Determine the (X, Y) coordinate at the center of the cell enclosing the given text.  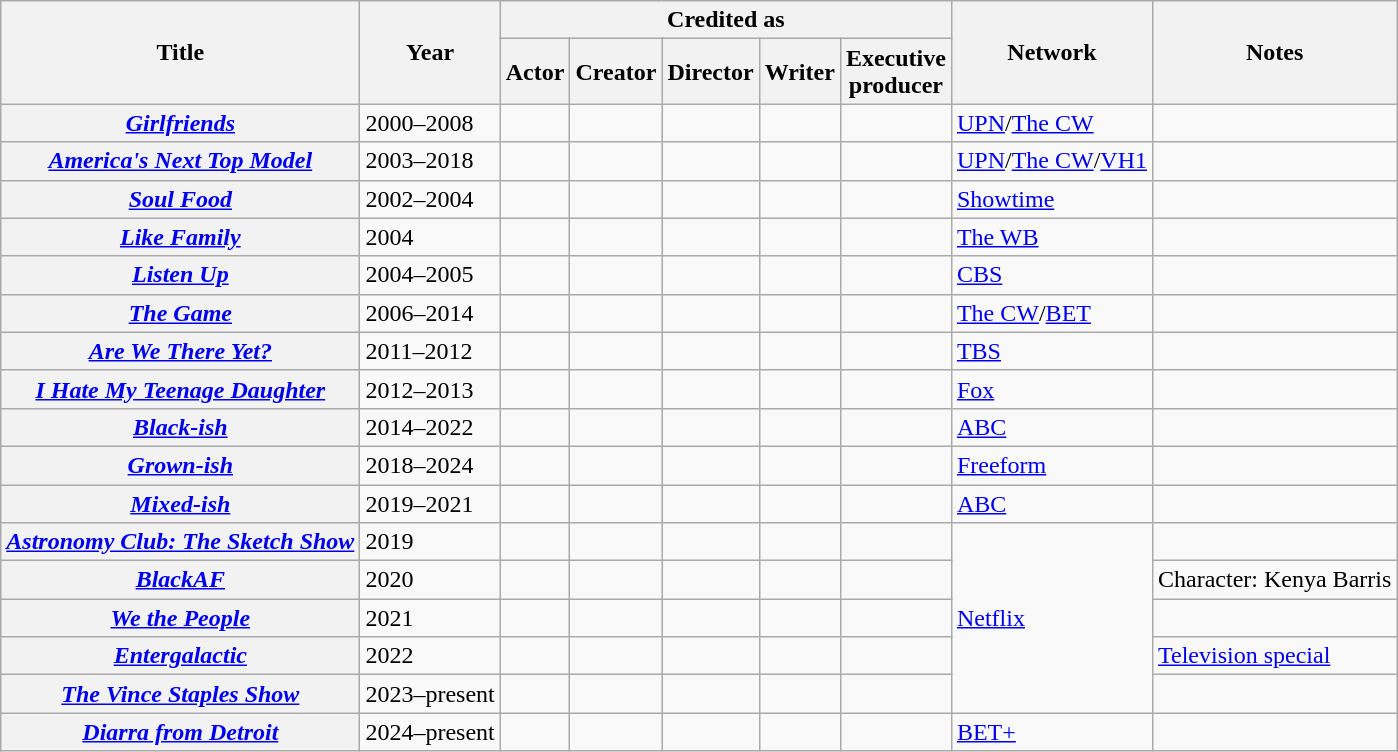
2004 (430, 237)
The CW/BET (1052, 313)
Actor (535, 72)
2020 (430, 580)
Television special (1275, 656)
2000–2008 (430, 123)
Soul Food (180, 199)
Entergalactic (180, 656)
Black-ish (180, 427)
Girlfriends (180, 123)
Like Family (180, 237)
The WB (1052, 237)
Creator (616, 72)
Credited as (726, 20)
Freeform (1052, 465)
I Hate My Teenage Daughter (180, 389)
Notes (1275, 52)
2002–2004 (430, 199)
Title (180, 52)
2004–2005 (430, 275)
Astronomy Club: The Sketch Show (180, 542)
2019 (430, 542)
2018–2024 (430, 465)
2019–2021 (430, 503)
America's Next Top Model (180, 161)
Executiveproducer (896, 72)
Netflix (1052, 618)
BET+ (1052, 732)
2022 (430, 656)
2023–present (430, 694)
TBS (1052, 351)
2012–2013 (430, 389)
2024–present (430, 732)
2003–2018 (430, 161)
Network (1052, 52)
Fox (1052, 389)
2006–2014 (430, 313)
2011–2012 (430, 351)
Mixed-ish (180, 503)
Showtime (1052, 199)
Writer (800, 72)
2021 (430, 618)
We the People (180, 618)
Year (430, 52)
2014–2022 (430, 427)
Grown-ish (180, 465)
UPN/The CW/VH1 (1052, 161)
UPN/The CW (1052, 123)
The Vince Staples Show (180, 694)
Character: Kenya Barris (1275, 580)
Listen Up (180, 275)
CBS (1052, 275)
Diarra from Detroit (180, 732)
The Game (180, 313)
Are We There Yet? (180, 351)
Director (710, 72)
BlackAF (180, 580)
